For the text-containing cell, return its midpoint in (x, y) coordinate format. 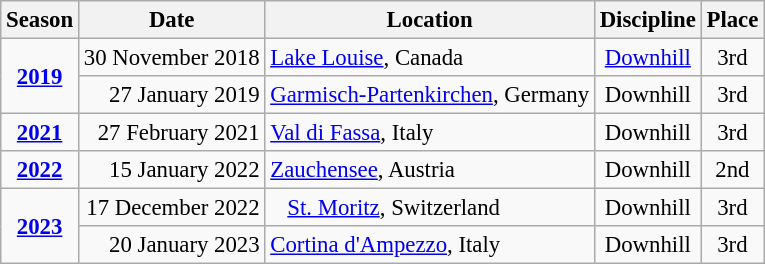
2019 (40, 76)
St. Moritz, Switzerland (430, 208)
2022 (40, 170)
Val di Fassa, Italy (430, 133)
Season (40, 20)
27 January 2019 (171, 95)
20 January 2023 (171, 245)
15 January 2022 (171, 170)
Zauchensee, Austria (430, 170)
2nd (732, 170)
Garmisch-Partenkirchen, Germany (430, 95)
27 February 2021 (171, 133)
Location (430, 20)
Cortina d'Ampezzo, Italy (430, 245)
Lake Louise, Canada (430, 58)
17 December 2022 (171, 208)
2021 (40, 133)
2023 (40, 226)
Place (732, 20)
30 November 2018 (171, 58)
Discipline (648, 20)
Date (171, 20)
